From the cell containing the given text, extract its center point as (X, Y) coordinate. 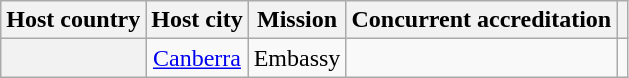
Concurrent accreditation (482, 20)
Host city (197, 20)
Canberra (197, 58)
Mission (297, 20)
Host country (74, 20)
Embassy (297, 58)
